Detect which cell encompasses the target text, then output its [x, y] center coordinate. 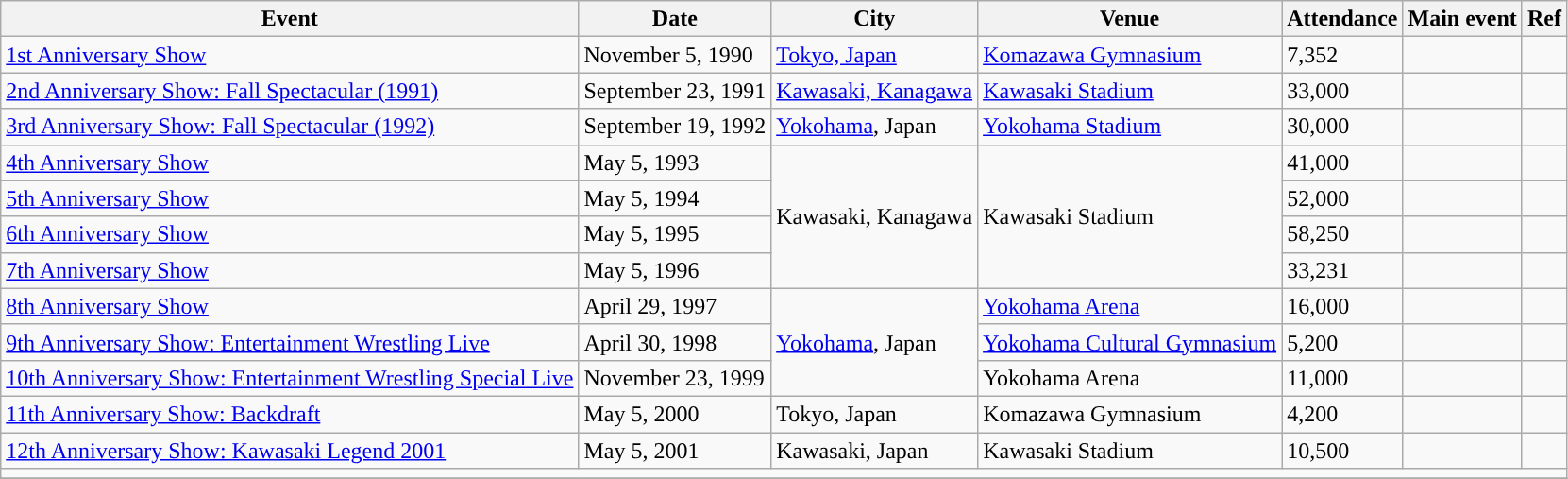
September 19, 1992 [675, 127]
16,000 [1342, 306]
April 30, 1998 [675, 342]
May 5, 1993 [675, 163]
8th Anniversary Show [290, 306]
12th Anniversary Show: Kawasaki Legend 2001 [290, 451]
Yokohama Cultural Gymnasium [1130, 342]
33,231 [1342, 270]
Ref [1544, 19]
Date [675, 19]
City [874, 19]
10,500 [1342, 451]
7,352 [1342, 55]
4th Anniversary Show [290, 163]
Main event [1462, 19]
10th Anniversary Show: Entertainment Wrestling Special Live [290, 378]
Event [290, 19]
6th Anniversary Show [290, 234]
Attendance [1342, 19]
November 23, 1999 [675, 378]
4,200 [1342, 414]
58,250 [1342, 234]
11,000 [1342, 378]
May 5, 1995 [675, 234]
52,000 [1342, 198]
30,000 [1342, 127]
September 23, 1991 [675, 91]
7th Anniversary Show [290, 270]
2nd Anniversary Show: Fall Spectacular (1991) [290, 91]
May 5, 1996 [675, 270]
May 5, 2001 [675, 451]
May 5, 1994 [675, 198]
41,000 [1342, 163]
9th Anniversary Show: Entertainment Wrestling Live [290, 342]
11th Anniversary Show: Backdraft [290, 414]
5th Anniversary Show [290, 198]
5,200 [1342, 342]
May 5, 2000 [675, 414]
1st Anniversary Show [290, 55]
November 5, 1990 [675, 55]
Kawasaki, Japan [874, 451]
Venue [1130, 19]
33,000 [1342, 91]
3rd Anniversary Show: Fall Spectacular (1992) [290, 127]
April 29, 1997 [675, 306]
Yokohama Stadium [1130, 127]
